Pinpoint the cell where the given text exists, returning its [X, Y] midpoint coordinate. 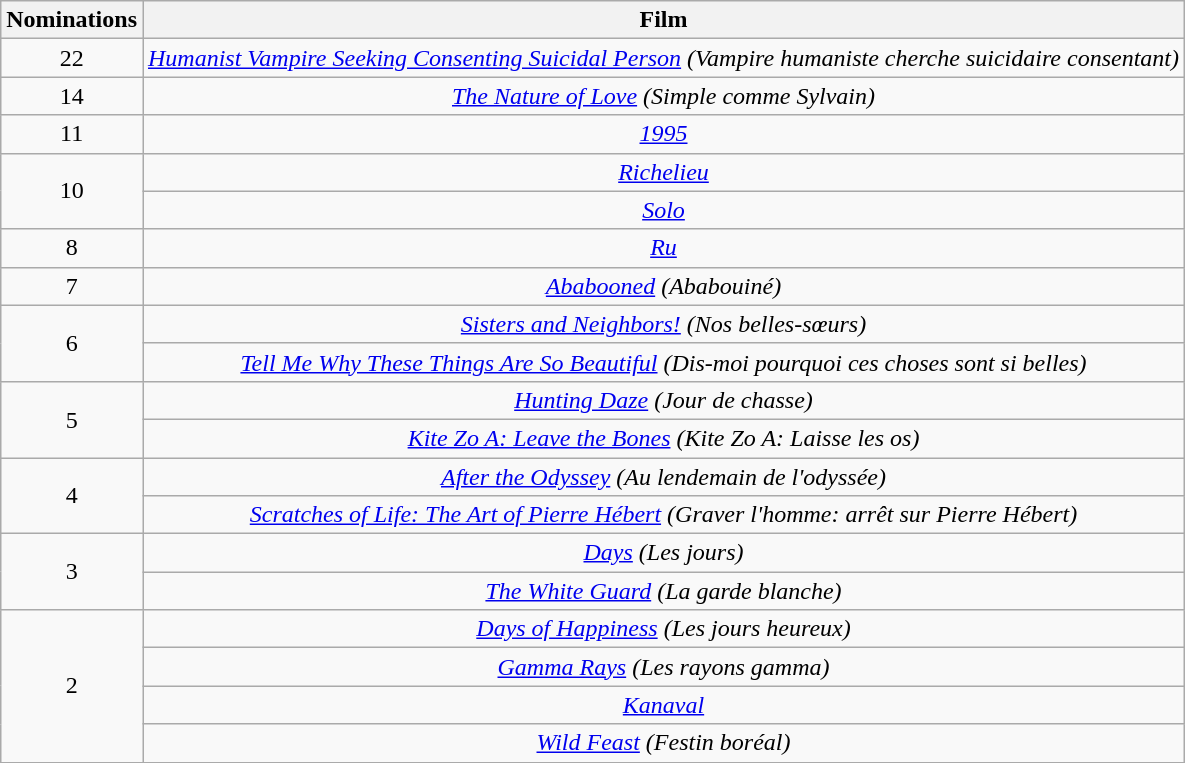
5 [72, 419]
Humanist Vampire Seeking Consenting Suicidal Person (Vampire humaniste cherche suicidaire consentant) [663, 58]
Ru [663, 248]
Kite Zo A: Leave the Bones (Kite Zo A: Laisse les os) [663, 438]
Wild Feast (Festin boréal) [663, 743]
1995 [663, 134]
11 [72, 134]
Days of Happiness (Les jours heureux) [663, 629]
14 [72, 96]
Ababooned (Ababouiné) [663, 286]
10 [72, 191]
Hunting Daze (Jour de chasse) [663, 400]
7 [72, 286]
4 [72, 496]
After the Odyssey (Au lendemain de l'odyssée) [663, 477]
Days (Les jours) [663, 553]
The Nature of Love (Simple comme Sylvain) [663, 96]
2 [72, 686]
The White Guard (La garde blanche) [663, 591]
3 [72, 572]
8 [72, 248]
Solo [663, 210]
22 [72, 58]
Gamma Rays (Les rayons gamma) [663, 667]
Sisters and Neighbors! (Nos belles-sœurs) [663, 324]
Film [663, 20]
Nominations [72, 20]
Kanaval [663, 705]
Richelieu [663, 172]
Tell Me Why These Things Are So Beautiful (Dis-moi pourquoi ces choses sont si belles) [663, 362]
Scratches of Life: The Art of Pierre Hébert (Graver l'homme: arrêt sur Pierre Hébert) [663, 515]
6 [72, 343]
